Pinpoint the cell where the given text exists, returning its (x, y) midpoint coordinate. 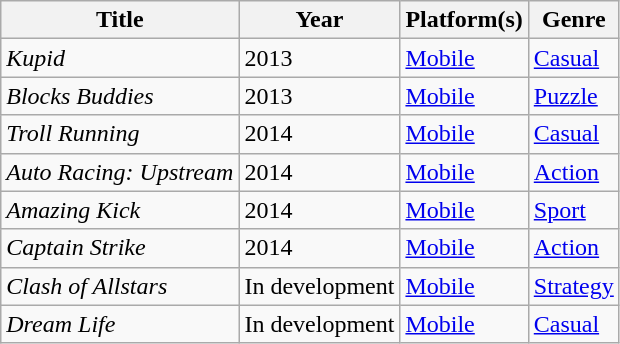
Dream Life (120, 324)
Troll Running (120, 134)
Auto Racing: Upstream (120, 172)
Kupid (120, 58)
Strategy (574, 286)
Amazing Kick (120, 210)
Title (120, 20)
Sport (574, 210)
Year (320, 20)
Puzzle (574, 96)
Genre (574, 20)
Blocks Buddies (120, 96)
Platform(s) (464, 20)
Clash of Allstars (120, 286)
Captain Strike (120, 248)
